Pinpoint the cell where the given text exists, returning its (x, y) midpoint coordinate. 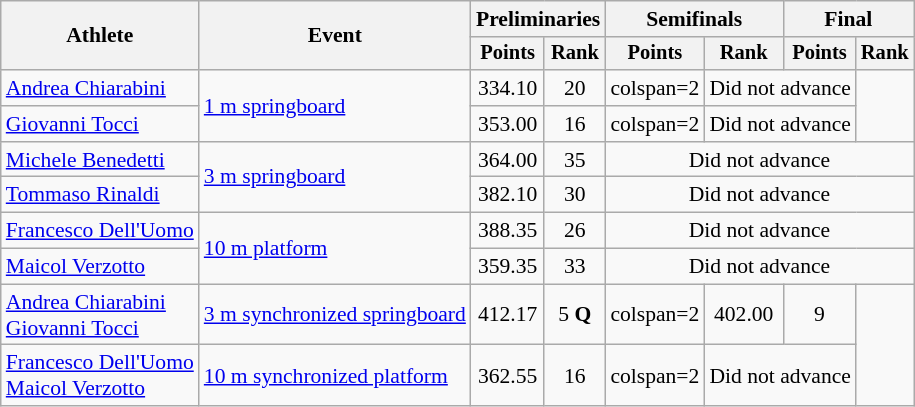
9 (820, 314)
364.00 (508, 160)
Francesco Dell'Uomo (100, 231)
Semifinals (694, 19)
10 m synchronized platform (335, 376)
Andrea ChiarabiniGiovanni Tocci (100, 314)
Athlete (100, 36)
Event (335, 36)
Final (848, 19)
388.35 (508, 231)
382.10 (508, 195)
1 m springboard (335, 106)
26 (574, 231)
30 (574, 195)
359.35 (508, 267)
3 m springboard (335, 178)
Preliminaries (538, 19)
5 Q (574, 314)
362.55 (508, 376)
Francesco Dell'UomoMaicol Verzotto (100, 376)
20 (574, 88)
Tommaso Rinaldi (100, 195)
Andrea Chiarabini (100, 88)
Giovanni Tocci (100, 124)
353.00 (508, 124)
412.17 (508, 314)
35 (574, 160)
334.10 (508, 88)
Maicol Verzotto (100, 267)
3 m synchronized springboard (335, 314)
402.00 (744, 314)
10 m platform (335, 248)
Michele Benedetti (100, 160)
33 (574, 267)
